From the cell containing the given text, extract its center point as (x, y) coordinate. 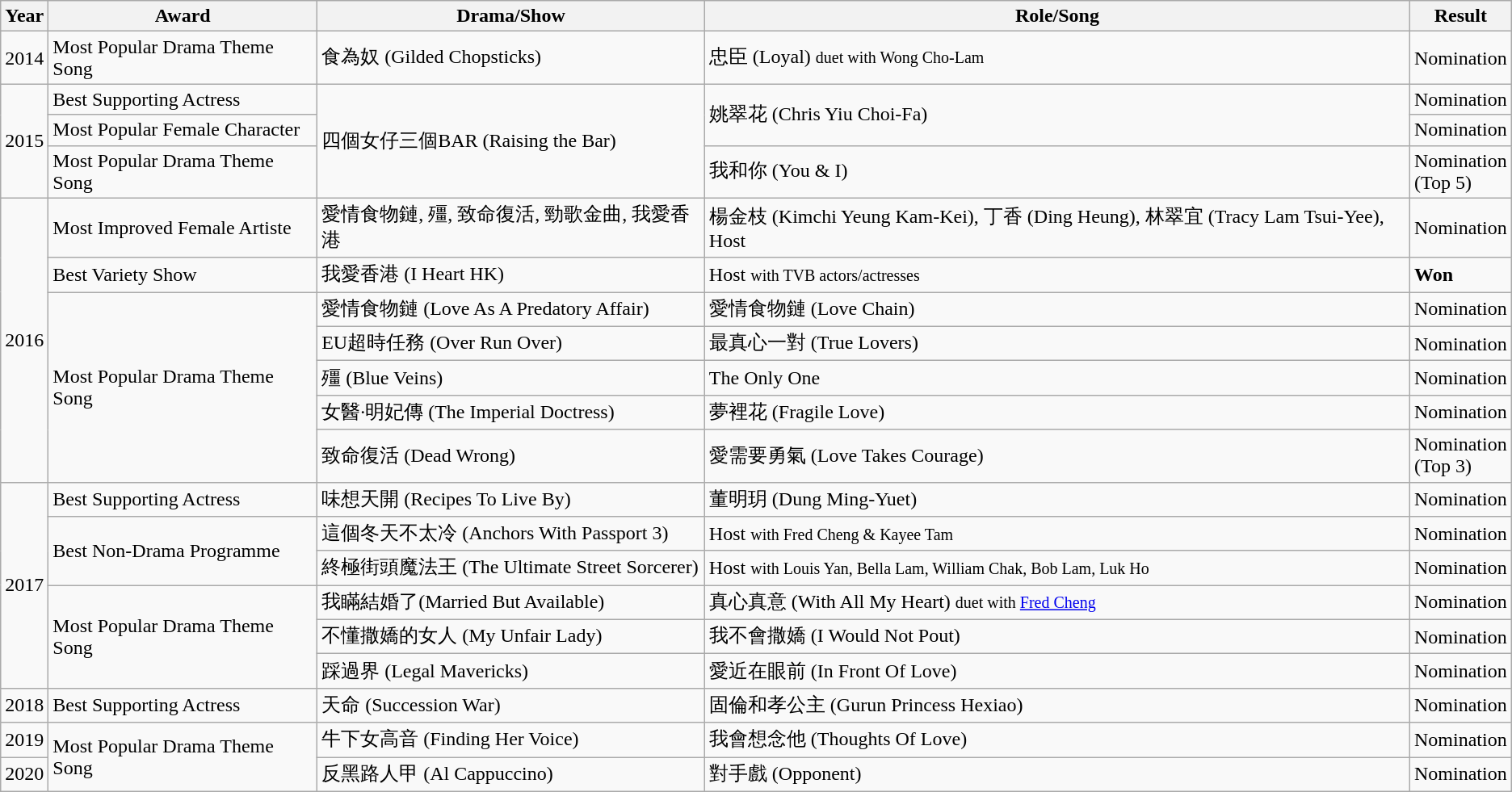
最真心一對 (True Lovers) (1056, 344)
姚翠花 (Chris Yiu Choi-Fa) (1056, 115)
對手戲 (Opponent) (1056, 775)
天命 (Succession War) (511, 706)
不懂撒嬌的女人 (My Unfair Lady) (511, 636)
Role/Song (1056, 16)
我瞞結婚了(Married But Available) (511, 602)
我會想念他 (Thoughts Of Love) (1056, 740)
愛需要勇氣 (Love Takes Courage) (1056, 455)
Most Improved Female Artiste (183, 228)
2017 (24, 585)
Result (1460, 16)
Host with Fred Cheng & Kayee Tam (1056, 534)
愛情食物鏈, 殭, 致命復活, 勁歌金曲, 我愛香港 (511, 228)
致命復活 (Dead Wrong) (511, 455)
2015 (24, 140)
愛近在眼前 (In Front Of Love) (1056, 672)
這個冬天不太冷 (Anchors With Passport 3) (511, 534)
2018 (24, 706)
愛情食物鏈 (Love As A Predatory Affair) (511, 310)
Host with Louis Yan, Bella Lam, William Chak, Bob Lam, Luk Ho (1056, 568)
夢裡花 (Fragile Love) (1056, 412)
Year (24, 16)
2014 (24, 58)
2019 (24, 740)
女醫·明妃傳 (The Imperial Doctress) (511, 412)
Best Non-Drama Programme (183, 551)
四個女仔三個BAR (Raising the Bar) (511, 140)
董明玥 (Dung Ming-Yuet) (1056, 499)
我不會撒嬌 (I Would Not Pout) (1056, 636)
終極街頭魔法王 (The Ultimate Street Sorcerer) (511, 568)
愛情食物鏈 (Love Chain) (1056, 310)
食為奴 (Gilded Chopsticks) (511, 58)
Nomination(Top 3) (1460, 455)
2020 (24, 775)
踩過界 (Legal Mavericks) (511, 672)
楊金枝 (Kimchi Yeung Kam-Kei), 丁香 (Ding Heung), 林翠宜 (Tracy Lam Tsui-Yee), Host (1056, 228)
忠臣 (Loyal) duet with Wong Cho-Lam (1056, 58)
味想天開 (Recipes To Live By) (511, 499)
真心真意 (With All My Heart) duet with Fred Cheng (1056, 602)
Best Variety Show (183, 274)
Award (183, 16)
Drama/Show (511, 16)
Nomination(Top 5) (1460, 171)
Most Popular Female Character (183, 130)
殭 (Blue Veins) (511, 378)
我和你 (You & I) (1056, 171)
The Only One (1056, 378)
反黑路人甲 (Al Cappuccino) (511, 775)
Won (1460, 274)
牛下女高音 (Finding Her Voice) (511, 740)
固倫和孝公主 (Gurun Princess Hexiao) (1056, 706)
EU超時任務 (Over Run Over) (511, 344)
2016 (24, 340)
Host with TVB actors/actresses (1056, 274)
我愛香港 (I Heart HK) (511, 274)
